Provide the (X, Y) coordinate of the cell's center where the given text is located.  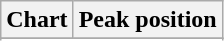
Chart (37, 20)
Peak position (148, 20)
